Locate the cell with the specified text and output its [x, y] center coordinate. 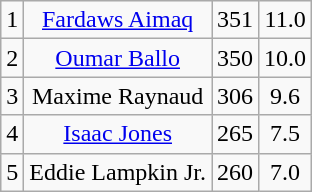
9.6 [286, 96]
Isaac Jones [118, 134]
2 [12, 58]
350 [236, 58]
1 [12, 20]
Oumar Ballo [118, 58]
Maxime Raynaud [118, 96]
260 [236, 172]
351 [236, 20]
Eddie Lampkin Jr. [118, 172]
11.0 [286, 20]
7.5 [286, 134]
4 [12, 134]
10.0 [286, 58]
Fardaws Aimaq [118, 20]
7.0 [286, 172]
265 [236, 134]
306 [236, 96]
5 [12, 172]
3 [12, 96]
